Search for the cell housing the specified text and yield its [x, y] center coordinate. 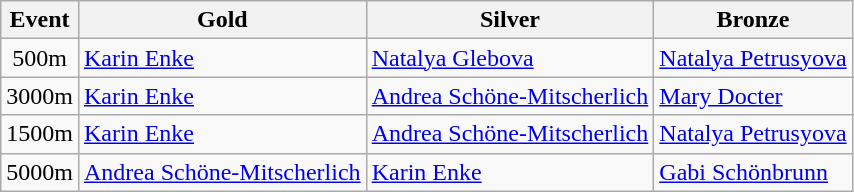
5000m [40, 172]
500m [40, 58]
Natalya Glebova [510, 58]
3000m [40, 96]
Gold [222, 20]
Mary Docter [753, 96]
Event [40, 20]
Silver [510, 20]
Gabi Schönbrunn [753, 172]
1500m [40, 134]
Bronze [753, 20]
